Identify which cell holds the provided text, then report its [x, y] central coordinate. 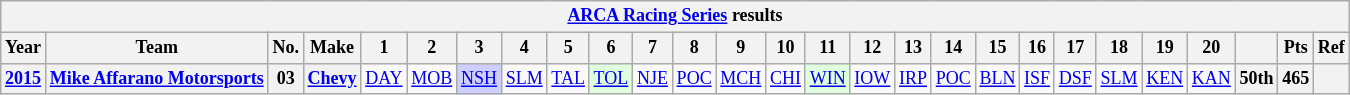
IRP [914, 78]
WIN [828, 78]
12 [872, 48]
18 [1119, 48]
465 [1296, 78]
KEN [1165, 78]
10 [786, 48]
NJE [653, 78]
6 [610, 48]
8 [694, 48]
16 [1038, 48]
Chevy [332, 78]
11 [828, 48]
IOW [872, 78]
19 [1165, 48]
DAY [384, 78]
KAN [1212, 78]
BLN [998, 78]
17 [1075, 48]
2015 [24, 78]
15 [998, 48]
CHI [786, 78]
9 [741, 48]
MOB [432, 78]
1 [384, 48]
MCH [741, 78]
Make [332, 48]
Pts [1296, 48]
ISF [1038, 78]
5 [568, 48]
Mike Affarano Motorsports [156, 78]
2 [432, 48]
No. [286, 48]
Team [156, 48]
TAL [568, 78]
TOL [610, 78]
Ref [1332, 48]
DSF [1075, 78]
NSH [480, 78]
7 [653, 48]
14 [953, 48]
3 [480, 48]
03 [286, 78]
20 [1212, 48]
4 [524, 48]
Year [24, 48]
13 [914, 48]
50th [1256, 78]
ARCA Racing Series results [675, 16]
